Detect which cell encompasses the target text, then output its (x, y) center coordinate. 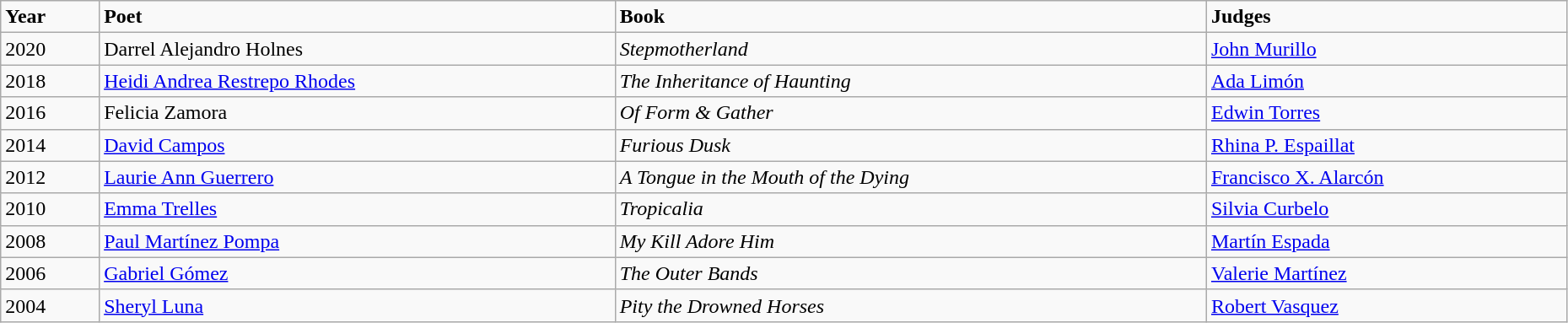
Of Form & Gather (911, 113)
Book (911, 17)
Pity the Drowned Horses (911, 305)
Stepmotherland (911, 49)
Felicia Zamora (358, 113)
Tropicalia (911, 209)
Sheryl Luna (358, 305)
Year (51, 17)
Silvia Curbelo (1387, 209)
2018 (51, 81)
2004 (51, 305)
Francisco X. Alarcón (1387, 177)
The Inheritance of Haunting (911, 81)
John Murillo (1387, 49)
The Outer Bands (911, 273)
2012 (51, 177)
2008 (51, 241)
2006 (51, 273)
Poet (358, 17)
Furious Dusk (911, 145)
2016 (51, 113)
David Campos (358, 145)
Robert Vasquez (1387, 305)
Paul Martínez Pompa (358, 241)
2010 (51, 209)
Emma Trelles (358, 209)
Rhina P. Espaillat (1387, 145)
Edwin Torres (1387, 113)
My Kill Adore Him (911, 241)
Martín Espada (1387, 241)
Heidi Andrea Restrepo Rhodes (358, 81)
Gabriel Gómez (358, 273)
Laurie Ann Guerrero (358, 177)
2020 (51, 49)
2014 (51, 145)
Darrel Alejandro Holnes (358, 49)
Valerie Martínez (1387, 273)
A Tongue in the Mouth of the Dying (911, 177)
Judges (1387, 17)
Ada Limón (1387, 81)
